Extract the (X, Y) coordinate from the center of the cell holding the provided text.  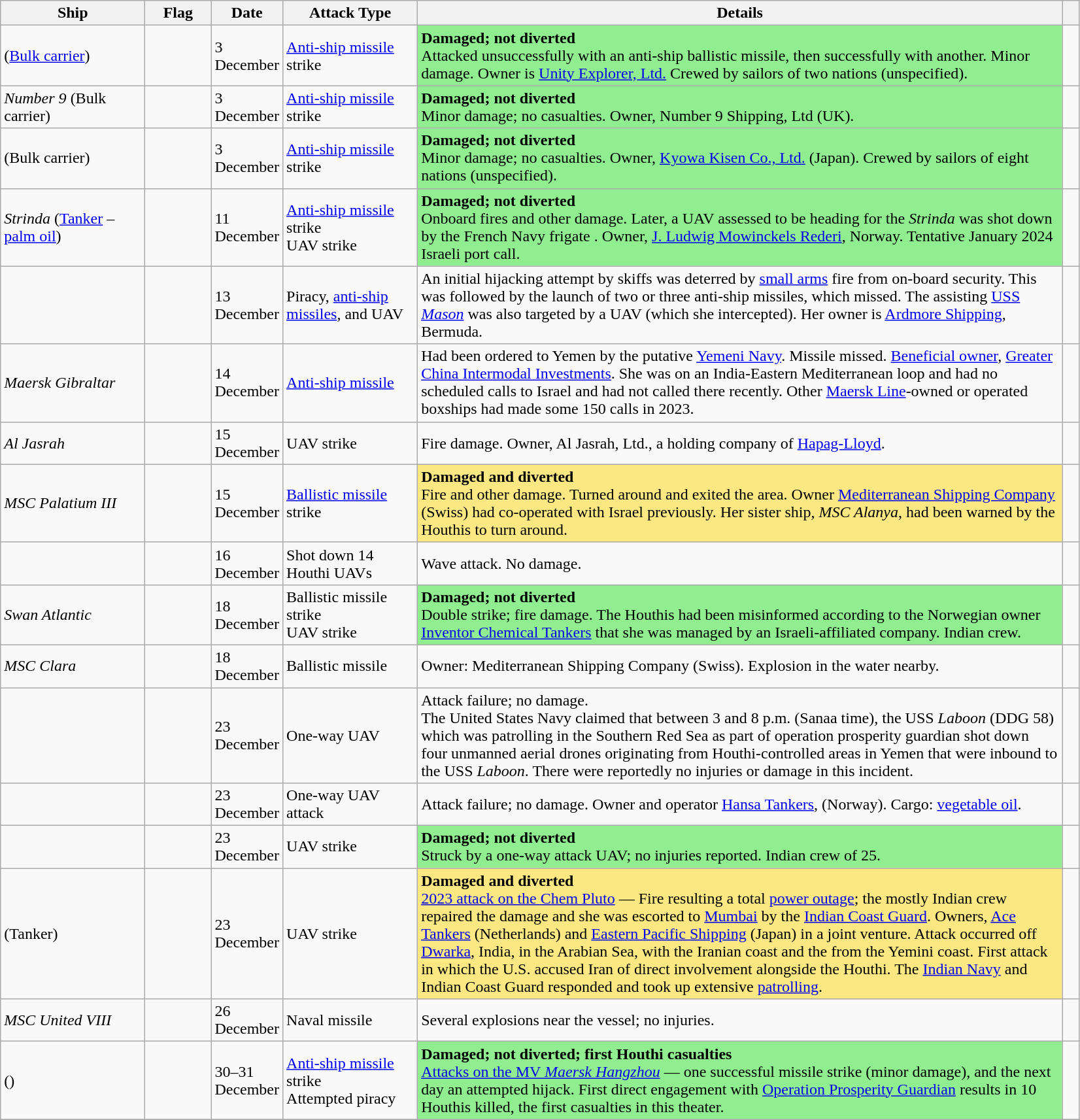
11 December (247, 228)
Date (247, 13)
Al Jasrah (73, 443)
Ballistic missile strikeUAV strike (350, 615)
Several explosions near the vessel; no injuries. (740, 1020)
Damaged; not divertedStruck by a one-way attack UAV; no injuries reported. Indian crew of 25. (740, 847)
() (73, 1080)
MSC United VIII (73, 1020)
Shot down 14 Houthi UAVs (350, 564)
Fire damage. Owner, Al Jasrah, Ltd., a holding company of Hapag-Lloyd. (740, 443)
Details (740, 13)
14 December (247, 383)
Ballistic missile (350, 666)
(Tanker) (73, 934)
Damaged; not divertedMinor damage; no casualties. Owner, Kyowa Kisen Co., Ltd. (Japan). Crewed by sailors of eight nations (unspecified). (740, 158)
30–31 December (247, 1080)
Swan Atlantic (73, 615)
Ship (73, 13)
One-way UAV attack (350, 804)
One-way UAV (350, 736)
Ballistic missile strike (350, 503)
Maersk Gibraltar (73, 383)
MSC Clara (73, 666)
Owner: Mediterranean Shipping Company (Swiss). Explosion in the water nearby. (740, 666)
Attack Type (350, 13)
Attack failure; no damage. Owner and operator Hansa Tankers, (Norway). Cargo: vegetable oil. (740, 804)
Wave attack. No damage. (740, 564)
Damaged; not divertedMinor damage; no casualties. Owner, Number 9 Shipping, Ltd (UK). (740, 107)
Flag (178, 13)
Anti-ship missile (350, 383)
13 December (247, 305)
Anti-ship missile strikeUAV strike (350, 228)
26 December (247, 1020)
Number 9 (Bulk carrier) (73, 107)
Naval missile (350, 1020)
16 December (247, 564)
Anti-ship missile strikeAttempted piracy (350, 1080)
Piracy, anti-ship missiles, and UAV (350, 305)
MSC Palatium III (73, 503)
Strinda (Tanker – palm oil) (73, 228)
